Search for the cell housing the specified text and yield its [X, Y] center coordinate. 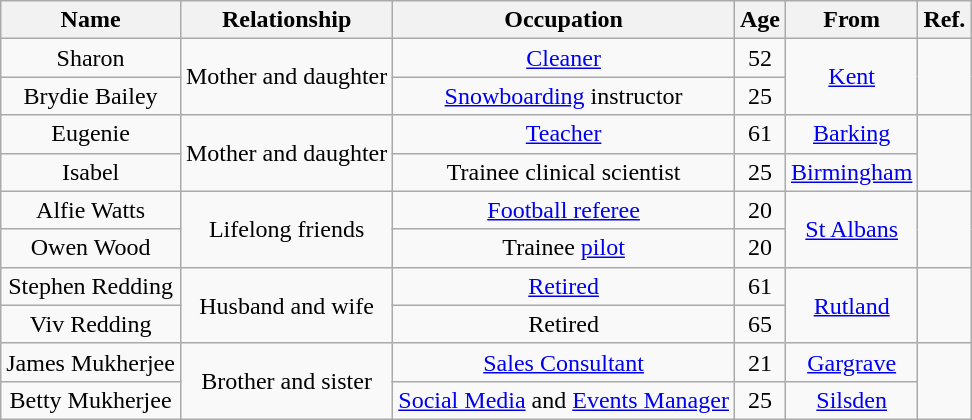
Brydie Bailey [91, 96]
Silsden [851, 400]
Owen Wood [91, 248]
Football referee [564, 210]
21 [760, 362]
65 [760, 324]
Isabel [91, 172]
Relationship [286, 20]
Brother and sister [286, 381]
James Mukherjee [91, 362]
St Albans [851, 229]
Ref. [944, 20]
Cleaner [564, 58]
Husband and wife [286, 305]
Trainee clinical scientist [564, 172]
Eugenie [91, 134]
Sales Consultant [564, 362]
Gargrave [851, 362]
Viv Redding [91, 324]
Teacher [564, 134]
Social Media and Events Manager [564, 400]
Trainee pilot [564, 248]
Occupation [564, 20]
Age [760, 20]
Kent [851, 77]
Betty Mukherjee [91, 400]
Birmingham [851, 172]
Lifelong friends [286, 229]
From [851, 20]
52 [760, 58]
Stephen Redding [91, 286]
Sharon [91, 58]
Barking [851, 134]
Alfie Watts [91, 210]
Rutland [851, 305]
Name [91, 20]
Snowboarding instructor [564, 96]
